Find where the given text appears and provide that cell's center as (X, Y) coordinate. 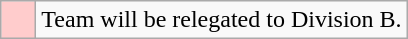
Team will be relegated to Division B. (222, 20)
